Capture the cell that displays the provided text and extract its (x, y) central coordinate. 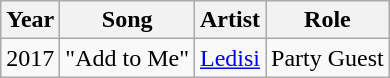
Ledisi (230, 58)
Party Guest (328, 58)
Song (128, 20)
2017 (30, 58)
Year (30, 20)
"Add to Me" (128, 58)
Role (328, 20)
Artist (230, 20)
